Detect which cell encompasses the target text, then output its [x, y] center coordinate. 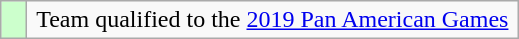
Team qualified to the 2019 Pan American Games [272, 20]
